Scan for the cell matching the given text and deliver its [x, y] coordinate at center. 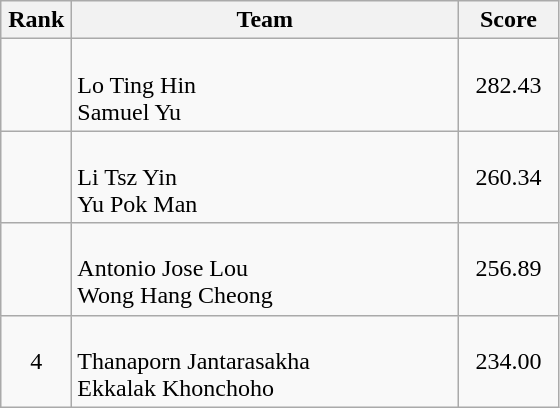
Thanaporn JantarasakhaEkkalak Khonchoho [265, 361]
260.34 [508, 177]
256.89 [508, 269]
Rank [36, 20]
Lo Ting HinSamuel Yu [265, 85]
282.43 [508, 85]
Score [508, 20]
Team [265, 20]
Antonio Jose LouWong Hang Cheong [265, 269]
Li Tsz YinYu Pok Man [265, 177]
234.00 [508, 361]
4 [36, 361]
